For the text-containing cell, return its midpoint in (X, Y) coordinate format. 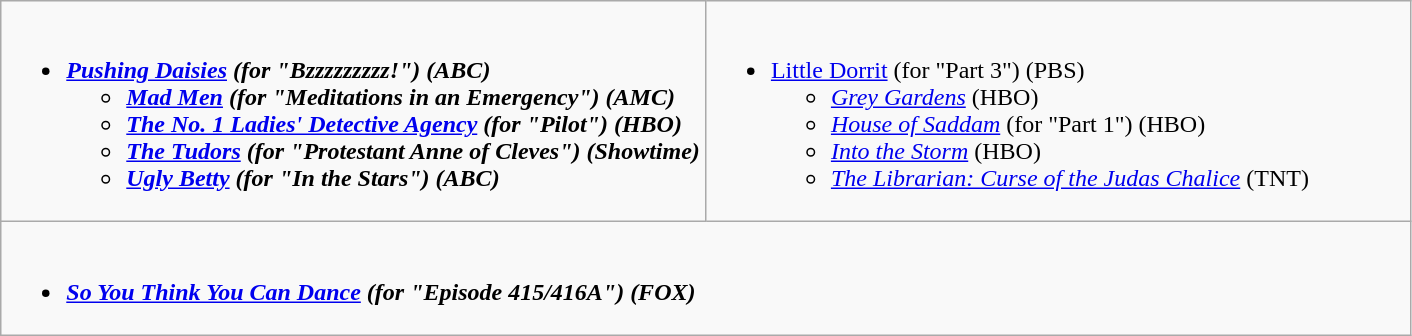
So You Think You Can Dance (for "Episode 415/416A") (FOX) (706, 278)
